For the text-containing cell, return its midpoint in [X, Y] coordinate format. 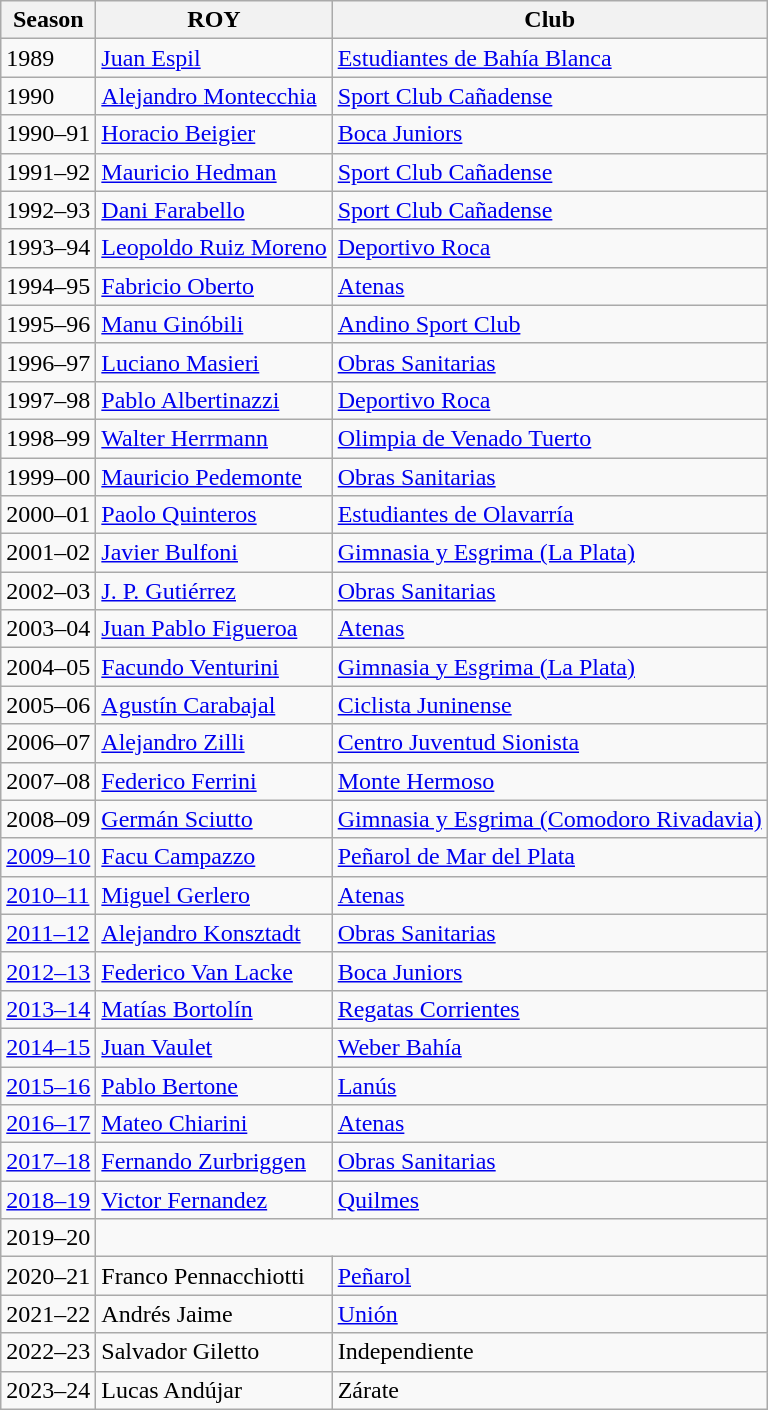
Estudiantes de Bahía Blanca [550, 58]
Quilmes [550, 1200]
1990–91 [48, 134]
Juan Pablo Figueroa [214, 629]
2009–10 [48, 857]
Leopoldo Ruiz Moreno [214, 248]
Alejandro Zilli [214, 743]
Miguel Gerlero [214, 895]
Pablo Bertone [214, 1085]
2020–21 [48, 1276]
Peñarol de Mar del Plata [550, 857]
Paolo Quinteros [214, 515]
2019–20 [48, 1238]
Horacio Beigier [214, 134]
Pablo Albertinazzi [214, 400]
Lucas Andújar [214, 1390]
Monte Hermoso [550, 781]
2003–04 [48, 629]
2006–07 [48, 743]
Salvador Giletto [214, 1352]
Mauricio Pedemonte [214, 477]
2017–18 [48, 1162]
2018–19 [48, 1200]
Juan Vaulet [214, 1047]
2011–12 [48, 933]
1992–93 [48, 210]
Weber Bahía [550, 1047]
Alejandro Montecchia [214, 96]
Manu Ginóbili [214, 324]
2023–24 [48, 1390]
2002–03 [48, 591]
1990 [48, 96]
Victor Fernandez [214, 1200]
Peñarol [550, 1276]
2004–05 [48, 667]
Andrés Jaime [214, 1314]
Luciano Masieri [214, 362]
Club [550, 20]
Season [48, 20]
Independiente [550, 1352]
Regatas Corrientes [550, 1009]
1999–00 [48, 477]
Federico Van Lacke [214, 971]
Facu Campazzo [214, 857]
Unión [550, 1314]
2016–17 [48, 1124]
2014–15 [48, 1047]
Centro Juventud Sionista [550, 743]
Juan Espil [214, 58]
Matías Bortolín [214, 1009]
Alejandro Konsztadt [214, 933]
Germán Sciutto [214, 819]
Facundo Venturini [214, 667]
2010–11 [48, 895]
Javier Bulfoni [214, 553]
2001–02 [48, 553]
Federico Ferrini [214, 781]
Mateo Chiarini [214, 1124]
Zárate [550, 1390]
1991–92 [48, 172]
2005–06 [48, 705]
Fernando Zurbriggen [214, 1162]
2015–16 [48, 1085]
Lanús [550, 1085]
2008–09 [48, 819]
Gimnasia y Esgrima (Comodoro Rivadavia) [550, 819]
Walter Herrmann [214, 438]
2007–08 [48, 781]
1994–95 [48, 286]
Olimpia de Venado Tuerto [550, 438]
Andino Sport Club [550, 324]
1997–98 [48, 400]
1996–97 [48, 362]
1995–96 [48, 324]
1993–94 [48, 248]
Mauricio Hedman [214, 172]
Ciclista Juninense [550, 705]
Agustín Carabajal [214, 705]
Dani Farabello [214, 210]
1989 [48, 58]
Estudiantes de Olavarría [550, 515]
2021–22 [48, 1314]
2000–01 [48, 515]
J. P. Gutiérrez [214, 591]
2022–23 [48, 1352]
Fabricio Oberto [214, 286]
2012–13 [48, 971]
Franco Pennacchiotti [214, 1276]
ROY [214, 20]
2013–14 [48, 1009]
1998–99 [48, 438]
